Provide the [X, Y] coordinate of the cell's center where the given text is located.  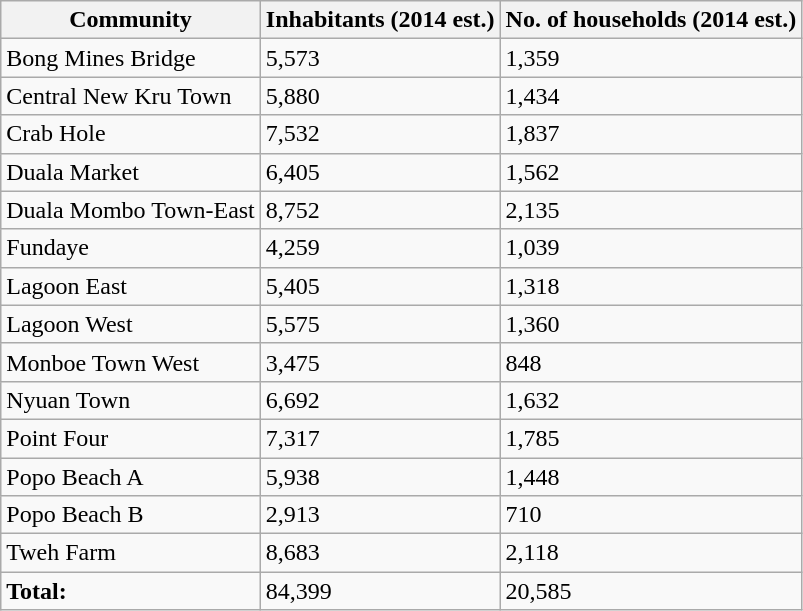
6,405 [380, 172]
Lagoon West [131, 324]
Inhabitants (2014 est.) [380, 20]
Bong Mines Bridge [131, 58]
1,562 [651, 172]
1,448 [651, 477]
1,039 [651, 248]
5,938 [380, 477]
8,683 [380, 553]
8,752 [380, 210]
Nyuan Town [131, 400]
2,913 [380, 515]
1,318 [651, 286]
5,575 [380, 324]
Popo Beach B [131, 515]
1,837 [651, 134]
Lagoon East [131, 286]
Tweh Farm [131, 553]
2,135 [651, 210]
Duala Mombo Town-East [131, 210]
1,632 [651, 400]
710 [651, 515]
3,475 [380, 362]
84,399 [380, 591]
1,359 [651, 58]
Central New Kru Town [131, 96]
Popo Beach A [131, 477]
Monboe Town West [131, 362]
1,785 [651, 438]
5,405 [380, 286]
1,360 [651, 324]
7,532 [380, 134]
Total: [131, 591]
Crab Hole [131, 134]
848 [651, 362]
Duala Market [131, 172]
No. of households (2014 est.) [651, 20]
20,585 [651, 591]
5,573 [380, 58]
4,259 [380, 248]
2,118 [651, 553]
Point Four [131, 438]
7,317 [380, 438]
Community [131, 20]
Fundaye [131, 248]
5,880 [380, 96]
6,692 [380, 400]
1,434 [651, 96]
